Determine the [x, y] coordinate at the center of the cell enclosing the given text.  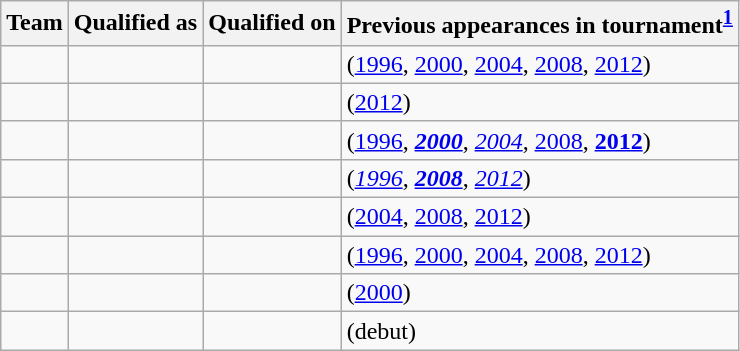
Previous appearances in tournament1 [540, 24]
Team [35, 24]
Qualified as [135, 24]
(2000) [540, 293]
(2012) [540, 102]
(1996, 2008, 2012) [540, 178]
(2004, 2008, 2012) [540, 217]
Qualified on [272, 24]
(debut) [540, 331]
